From the cell containing the given text, extract its center point as [x, y] coordinate. 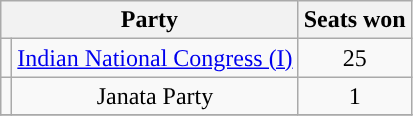
Seats won [354, 20]
Party [150, 20]
Indian National Congress (I) [155, 58]
Janata Party [155, 96]
25 [354, 58]
1 [354, 96]
